For the text-containing cell, return its midpoint in [x, y] coordinate format. 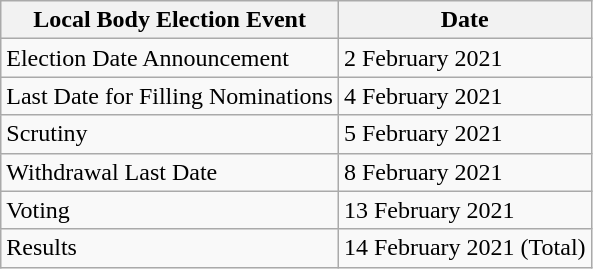
13 February 2021 [464, 210]
2 February 2021 [464, 58]
Results [170, 248]
Election Date Announcement [170, 58]
14 February 2021 (Total) [464, 248]
Voting [170, 210]
4 February 2021 [464, 96]
Withdrawal Last Date [170, 172]
Local Body Election Event [170, 20]
8 February 2021 [464, 172]
Scrutiny [170, 134]
5 February 2021 [464, 134]
Last Date for Filling Nominations [170, 96]
Date [464, 20]
